For the text-containing cell, return its midpoint in [X, Y] coordinate format. 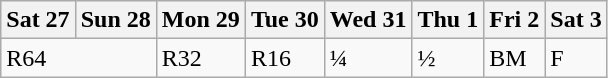
Thu 1 [448, 20]
Wed 31 [368, 20]
R16 [284, 58]
Tue 30 [284, 20]
Fri 2 [514, 20]
Sat 3 [576, 20]
½ [448, 58]
Mon 29 [200, 20]
F [576, 58]
Sat 27 [38, 20]
R32 [200, 58]
Sun 28 [116, 20]
¼ [368, 58]
R64 [79, 58]
BM [514, 58]
